Search for the cell housing the specified text and yield its (X, Y) center coordinate. 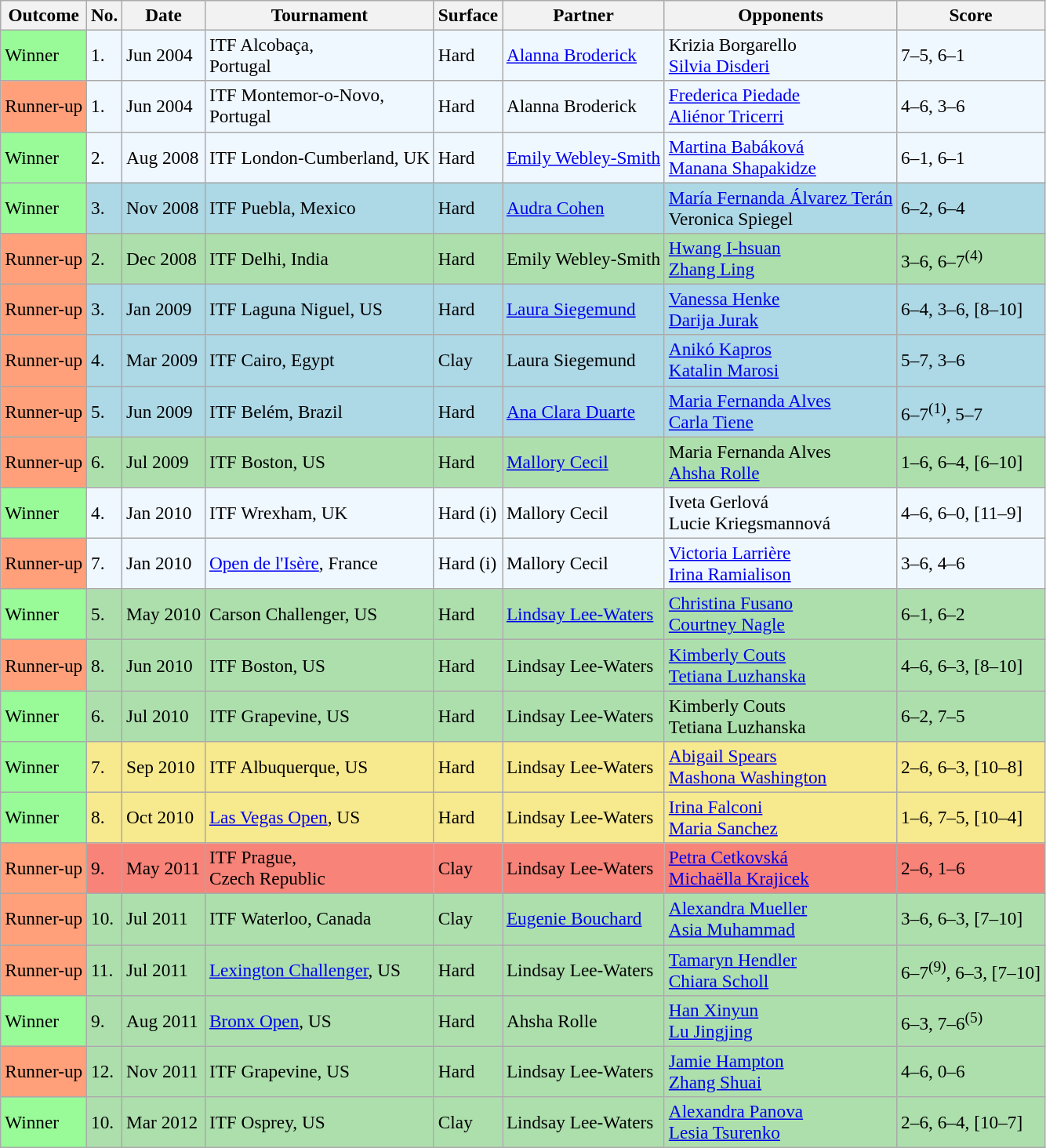
No. (105, 15)
Jul 2009 (164, 461)
Alexandra Panova Lesia Tsurenko (780, 1121)
1–6, 7–5, [10–4] (971, 817)
6–2, 7–5 (971, 715)
Sep 2010 (164, 767)
Victoria Larrière Irina Ramialison (780, 563)
3–6, 6–3, [7–10] (971, 919)
Aug 2011 (164, 1021)
Outcome (44, 15)
Alexandra Mueller Asia Muhammad (780, 919)
3–6, 6–7(4) (971, 259)
ITF Waterloo, Canada (319, 919)
ITF Osprey, US (319, 1121)
2–6, 1–6 (971, 869)
Mar 2012 (164, 1121)
Jun 2010 (164, 665)
Krizia Borgarello Silvia Disderi (780, 55)
ITF Puebla, Mexico (319, 207)
6–2, 6–4 (971, 207)
Maria Fernanda Alves Ahsha Rolle (780, 461)
Martina Babáková Manana Shapakidze (780, 157)
Nov 2011 (164, 1071)
ITF Belém, Brazil (319, 411)
ITF London-Cumberland, UK (319, 157)
Dec 2008 (164, 259)
Jan 2009 (164, 309)
Opponents (780, 15)
Date (164, 15)
Iveta Gerlová Lucie Kriegsmannová (780, 513)
ITF Delhi, India (319, 259)
ITF Alcobaça, Portugal (319, 55)
Aug 2008 (164, 157)
Partner (583, 15)
Han Xinyun Lu Jingjing (780, 1021)
1–6, 6–4, [6–10] (971, 461)
Christina Fusano Courtney Nagle (780, 615)
6–1, 6–2 (971, 615)
May 2011 (164, 869)
Score (971, 15)
Maria Fernanda Alves Carla Tiene (780, 411)
ITF Montemor-o-Novo, Portugal (319, 107)
Tamaryn Hendler Chiara Scholl (780, 969)
6–7(9), 6–3, [7–10] (971, 969)
7–5, 6–1 (971, 55)
Carson Challenger, US (319, 615)
Ana Clara Duarte (583, 411)
Open de l'Isère, France (319, 563)
5–7, 3–6 (971, 361)
María Fernanda Álvarez Terán Veronica Spiegel (780, 207)
Audra Cohen (583, 207)
Jul 2010 (164, 715)
ITF Albuquerque, US (319, 767)
Hwang I-hsuan Zhang Ling (780, 259)
ITF Laguna Niguel, US (319, 309)
3–6, 4–6 (971, 563)
Tournament (319, 15)
4–6, 6–3, [8–10] (971, 665)
4–6, 3–6 (971, 107)
Jun 2009 (164, 411)
ITF Cairo, Egypt (319, 361)
Vanessa Henke Darija Jurak (780, 309)
Surface (467, 15)
Las Vegas Open, US (319, 817)
6–3, 7–6(5) (971, 1021)
Abigail Spears Mashona Washington (780, 767)
11. (105, 969)
Frederica Piedade Aliénor Tricerri (780, 107)
4–6, 0–6 (971, 1071)
12. (105, 1071)
Nov 2008 (164, 207)
Oct 2010 (164, 817)
Lexington Challenger, US (319, 969)
Bronx Open, US (319, 1021)
Anikó Kapros Katalin Marosi (780, 361)
May 2010 (164, 615)
Eugenie Bouchard (583, 919)
ITF Prague, Czech Republic (319, 869)
Irina Falconi Maria Sanchez (780, 817)
Jamie Hampton Zhang Shuai (780, 1071)
6–4, 3–6, [8–10] (971, 309)
2–6, 6–4, [10–7] (971, 1121)
Ahsha Rolle (583, 1021)
Petra Cetkovská Michaëlla Krajicek (780, 869)
2–6, 6–3, [10–8] (971, 767)
Mar 2009 (164, 361)
ITF Wrexham, UK (319, 513)
6–7(1), 5–7 (971, 411)
6–1, 6–1 (971, 157)
4–6, 6–0, [11–9] (971, 513)
